Scan for the cell matching the given text and deliver its (x, y) coordinate at center. 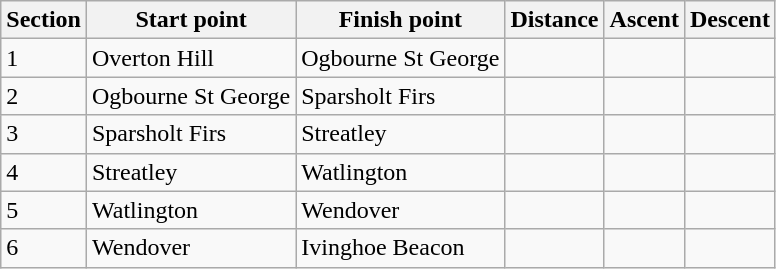
Section (44, 20)
Ivinghoe Beacon (400, 248)
3 (44, 134)
2 (44, 96)
Finish point (400, 20)
Ascent (644, 20)
4 (44, 172)
Start point (190, 20)
Distance (554, 20)
Overton Hill (190, 58)
5 (44, 210)
1 (44, 58)
Descent (730, 20)
6 (44, 248)
